Return the [X, Y] coordinate for the center point of the cell that contains the specified text.  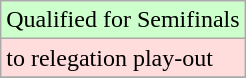
to relegation play-out [123, 58]
Qualified for Semifinals [123, 20]
